Extract the [X, Y] coordinate from the center of the cell holding the provided text.  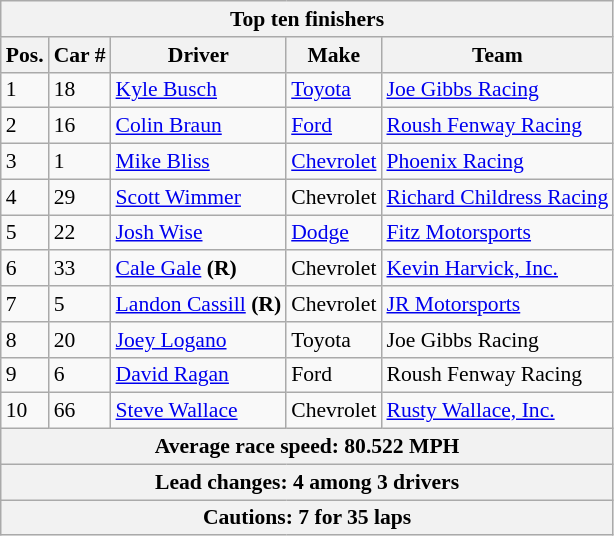
Fitz Motorsports [497, 233]
Team [497, 55]
Average race speed: 80.522 MPH [308, 447]
33 [80, 269]
Scott Wimmer [199, 197]
3 [25, 162]
Phoenix Racing [497, 162]
Richard Childress Racing [497, 197]
Kyle Busch [199, 90]
David Ragan [199, 375]
Landon Cassill (R) [199, 304]
10 [25, 411]
9 [25, 375]
18 [80, 90]
29 [80, 197]
Cale Gale (R) [199, 269]
Colin Braun [199, 126]
20 [80, 340]
2 [25, 126]
Rusty Wallace, Inc. [497, 411]
Lead changes: 4 among 3 drivers [308, 482]
Joey Logano [199, 340]
Driver [199, 55]
Car # [80, 55]
8 [25, 340]
4 [25, 197]
66 [80, 411]
22 [80, 233]
Make [334, 55]
Steve Wallace [199, 411]
Mike Bliss [199, 162]
Top ten finishers [308, 19]
16 [80, 126]
Pos. [25, 55]
Cautions: 7 for 35 laps [308, 518]
Kevin Harvick, Inc. [497, 269]
Dodge [334, 233]
7 [25, 304]
JR Motorsports [497, 304]
Josh Wise [199, 233]
